Locate the cell with the specified text and output its [x, y] center coordinate. 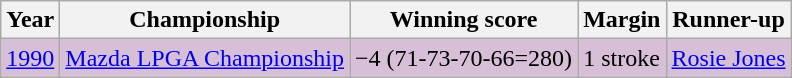
Winning score [464, 20]
Runner-up [728, 20]
1 stroke [622, 58]
Margin [622, 20]
Year [30, 20]
Mazda LPGA Championship [205, 58]
Championship [205, 20]
1990 [30, 58]
Rosie Jones [728, 58]
−4 (71-73-70-66=280) [464, 58]
